Identify which cell holds the provided text, then report its [X, Y] central coordinate. 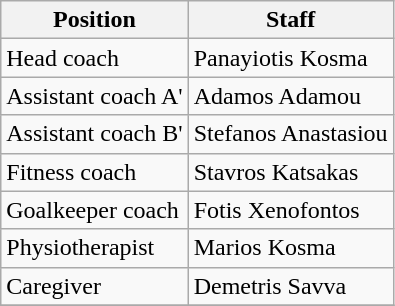
Head coach [94, 58]
Fotis Xenofontos [290, 210]
Demetris Savva [290, 286]
Assistant coach A' [94, 96]
Assistant coach B' [94, 134]
Adamos Adamou [290, 96]
Goalkeeper coach [94, 210]
Physiotherapist [94, 248]
Staff [290, 20]
Stefanos Anastasiou [290, 134]
Caregiver [94, 286]
Fitness coach [94, 172]
Stavros Katsakas [290, 172]
Position [94, 20]
Marios Kosma [290, 248]
Panayiotis Kosma [290, 58]
